Output the (X, Y) coordinate of the center of the cell containing the given text.  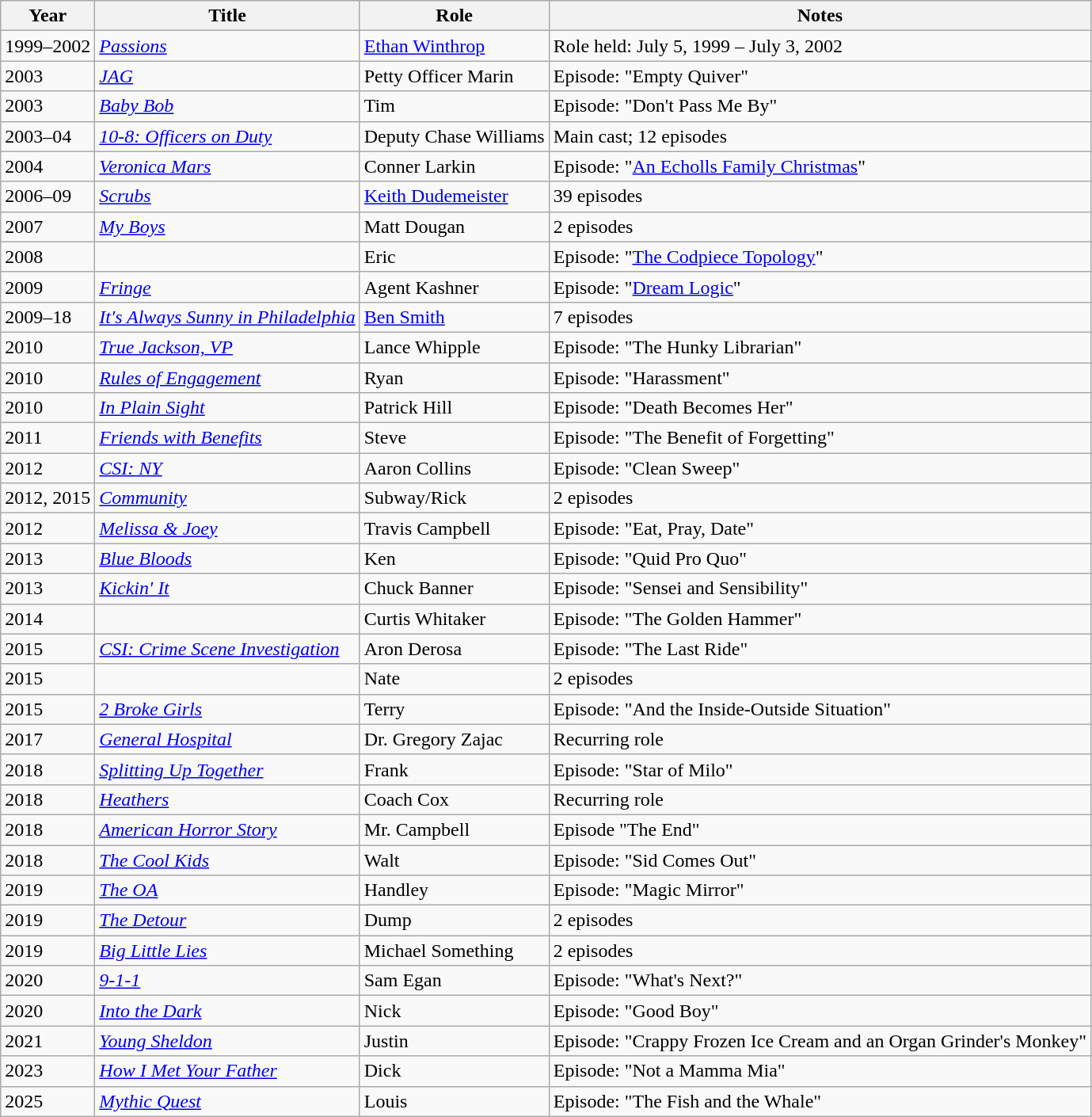
2021 (48, 1041)
Ben Smith (455, 317)
Patrick Hill (455, 408)
Fringe (227, 287)
Big Little Lies (227, 951)
Conner Larkin (455, 166)
Episode: "What's Next?" (820, 981)
It's Always Sunny in Philadelphia (227, 317)
Agent Kashner (455, 287)
Aron Derosa (455, 649)
Into the Dark (227, 1011)
Episode: "The Fish and the Whale" (820, 1101)
Episode: "The Hunky Librarian" (820, 347)
Eric (455, 257)
2007 (48, 227)
The Cool Kids (227, 860)
Frank (455, 769)
2003–04 (48, 136)
Role (455, 16)
Community (227, 498)
Notes (820, 16)
Blue Bloods (227, 558)
Scrubs (227, 196)
Episode: "Empty Quiver" (820, 76)
Nick (455, 1011)
CSI: NY (227, 468)
The Detour (227, 921)
Heathers (227, 799)
Episode: "Quid Pro Quo" (820, 558)
American Horror Story (227, 829)
Chuck Banner (455, 589)
Tim (455, 106)
Episode: "Clean Sweep" (820, 468)
The OA (227, 890)
Dr. Gregory Zajac (455, 739)
2 Broke Girls (227, 709)
9-1-1 (227, 981)
Episode: "Sid Comes Out" (820, 860)
Episode: "And the Inside-Outside Situation" (820, 709)
True Jackson, VP (227, 347)
Dump (455, 921)
CSI: Crime Scene Investigation (227, 649)
Dick (455, 1071)
Coach Cox (455, 799)
Travis Campbell (455, 528)
2012, 2015 (48, 498)
Melissa & Joey (227, 528)
Nate (455, 679)
2008 (48, 257)
Ken (455, 558)
Deputy Chase Williams (455, 136)
Passions (227, 46)
In Plain Sight (227, 408)
2025 (48, 1101)
Episode: "The Golden Hammer" (820, 619)
2014 (48, 619)
Mr. Campbell (455, 829)
Louis (455, 1101)
Matt Dougan (455, 227)
Episode: "Death Becomes Her" (820, 408)
2011 (48, 438)
Episode: "Crappy Frozen Ice Cream and an Organ Grinder's Monkey" (820, 1041)
Lance Whipple (455, 347)
7 episodes (820, 317)
Splitting Up Together (227, 769)
2017 (48, 739)
2023 (48, 1071)
How I Met Your Father (227, 1071)
Curtis Whitaker (455, 619)
Rules of Engagement (227, 378)
2004 (48, 166)
10-8: Officers on Duty (227, 136)
My Boys (227, 227)
2006–09 (48, 196)
Episode: "Not a Mamma Mia" (820, 1071)
Petty Officer Marin (455, 76)
Episode: "Eat, Pray, Date" (820, 528)
39 episodes (820, 196)
Episode: "An Echolls Family Christmas" (820, 166)
Episode: "Sensei and Sensibility" (820, 589)
Kickin' It (227, 589)
Steve (455, 438)
Episode: "Good Boy" (820, 1011)
Episode: "Harassment" (820, 378)
Sam Egan (455, 981)
Walt (455, 860)
JAG (227, 76)
2009 (48, 287)
Episode: "Magic Mirror" (820, 890)
Episode: "Star of Milo" (820, 769)
Mythic Quest (227, 1101)
Ethan Winthrop (455, 46)
Episode: "The Last Ride" (820, 649)
Episode: "Don't Pass Me By" (820, 106)
Main cast; 12 episodes (820, 136)
Friends with Benefits (227, 438)
2009–18 (48, 317)
Terry (455, 709)
Subway/Rick (455, 498)
Aaron Collins (455, 468)
Ryan (455, 378)
Episode: "Dream Logic" (820, 287)
Justin (455, 1041)
Year (48, 16)
Episode: "The Codpiece Topology" (820, 257)
Young Sheldon (227, 1041)
Baby Bob (227, 106)
Michael Something (455, 951)
Episode "The End" (820, 829)
Title (227, 16)
Role held: July 5, 1999 – July 3, 2002 (820, 46)
Handley (455, 890)
General Hospital (227, 739)
1999–2002 (48, 46)
Veronica Mars (227, 166)
Keith Dudemeister (455, 196)
Episode: "The Benefit of Forgetting" (820, 438)
